Return (X, Y) of the center of cell containing provided text 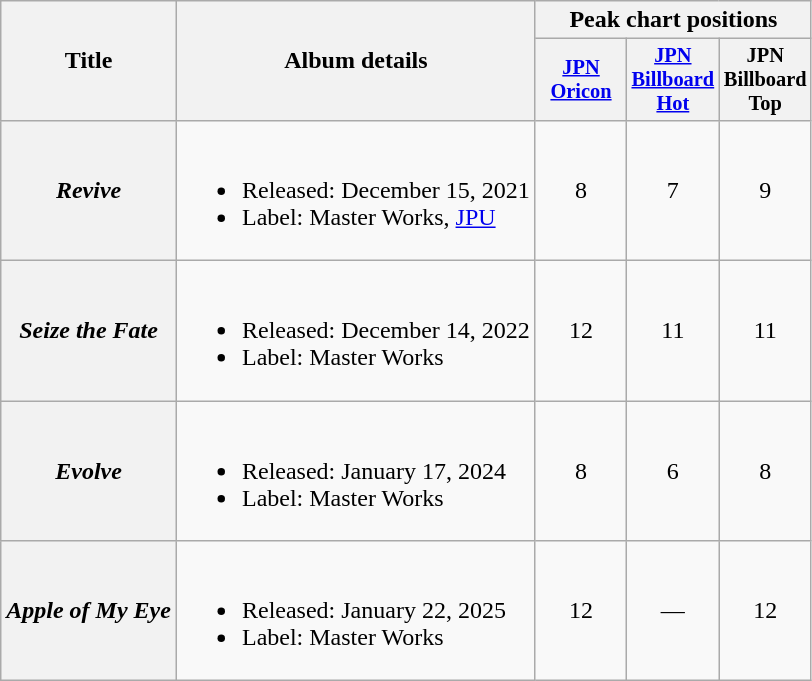
Released: January 17, 2024Label: Master Works (356, 471)
Released: December 15, 2021Label: Master Works, JPU (356, 190)
7 (673, 190)
JPNBillboardHot (673, 80)
Released: December 14, 2022Label: Master Works (356, 331)
JPNOricon (580, 80)
Evolve (89, 471)
Revive (89, 190)
Peak chart positions (673, 20)
6 (673, 471)
9 (765, 190)
Released: January 22, 2025Label: Master Works (356, 611)
Album details (356, 61)
JPNBillboardTop (765, 80)
Title (89, 61)
Apple of My Eye (89, 611)
Seize the Fate (89, 331)
— (673, 611)
